Capture the cell that displays the provided text and extract its [x, y] central coordinate. 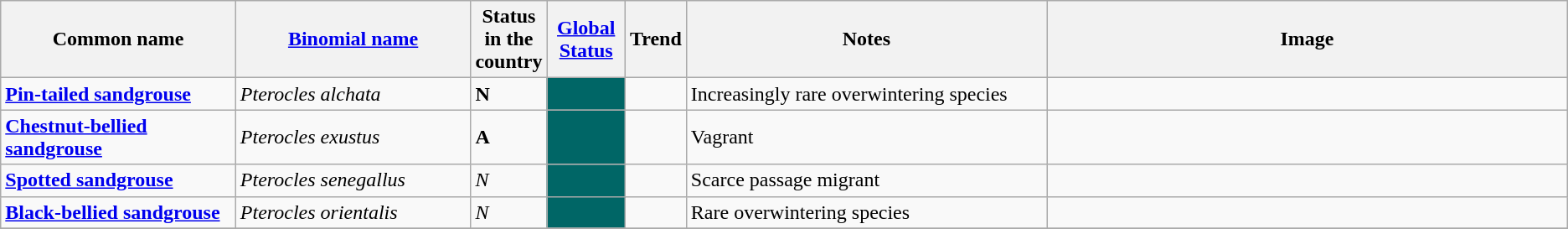
Rare overwintering species [866, 212]
Black-bellied sandgrouse [119, 212]
Pterocles exustus [353, 138]
Pterocles orientalis [353, 212]
Global Status [586, 39]
A [509, 138]
Pin-tailed sandgrouse [119, 94]
Vagrant [866, 138]
Image [1308, 39]
Pterocles alchata [353, 94]
Common name [119, 39]
Spotted sandgrouse [119, 180]
Trend [655, 39]
Scarce passage migrant [866, 180]
Notes [866, 39]
Pterocles senegallus [353, 180]
Binomial name [353, 39]
Status in the country [509, 39]
Increasingly rare overwintering species [866, 94]
Chestnut-bellied sandgrouse [119, 138]
